Provide the (x, y) coordinate of the cell's center where the given text is located.  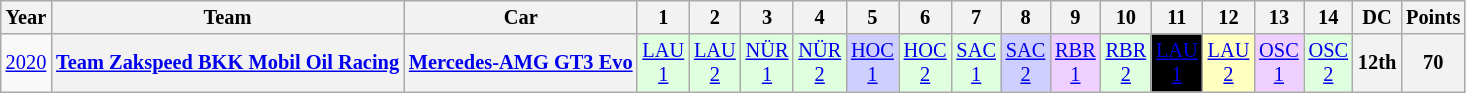
6 (926, 17)
7 (976, 17)
9 (1075, 17)
HOC2 (926, 63)
OSC2 (1328, 63)
70 (1433, 63)
Team (228, 17)
11 (1177, 17)
HOC1 (872, 63)
Team Zakspeed BKK Mobil Oil Racing (228, 63)
3 (768, 17)
DC (1377, 17)
SAC2 (1026, 63)
SAC1 (976, 63)
8 (1026, 17)
12th (1377, 63)
14 (1328, 17)
NÜR1 (768, 63)
2020 (26, 63)
Year (26, 17)
OSC1 (1278, 63)
4 (820, 17)
2 (715, 17)
1 (663, 17)
5 (872, 17)
NÜR2 (820, 63)
13 (1278, 17)
Points (1433, 17)
RBR2 (1126, 63)
Mercedes-AMG GT3 Evo (521, 63)
12 (1229, 17)
10 (1126, 17)
RBR1 (1075, 63)
Car (521, 17)
